Extract the (X, Y) coordinate from the center of the cell holding the provided text.  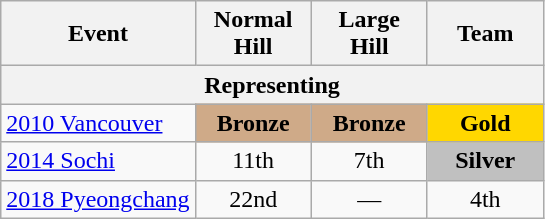
2010 Vancouver (98, 123)
2018 Pyeongchang (98, 199)
11th (253, 161)
2014 Sochi (98, 161)
22nd (253, 199)
7th (369, 161)
Gold (485, 123)
Event (98, 34)
Large Hill (369, 34)
Representing (272, 85)
Team (485, 34)
4th (485, 199)
Normal Hill (253, 34)
Silver (485, 161)
— (369, 199)
